Return the (x, y) coordinate for the center point of the cell that contains the specified text.  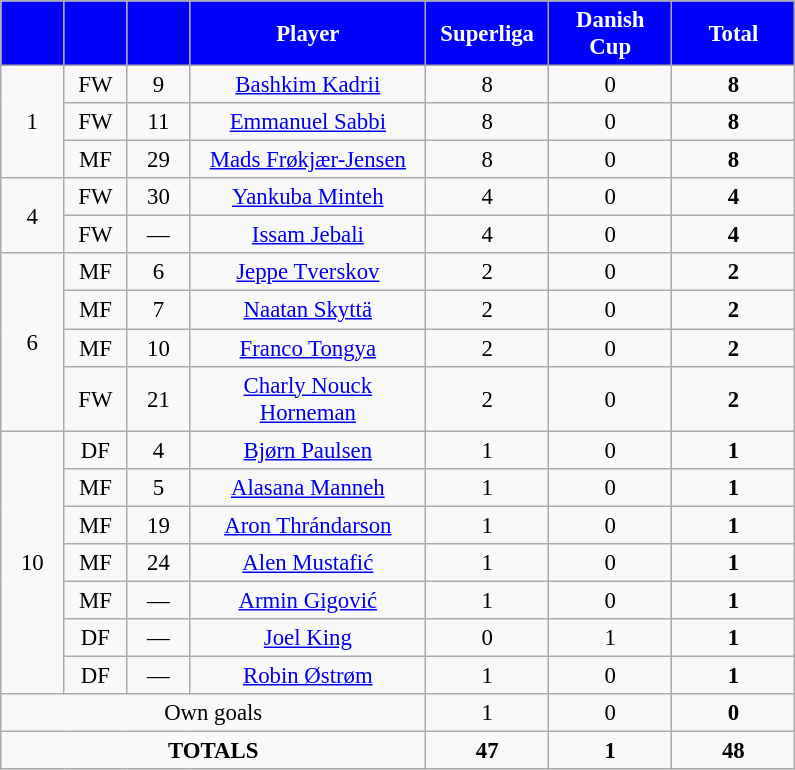
Superliga (488, 34)
9 (158, 85)
29 (158, 160)
Jeppe Tverskov (308, 273)
Naatan Skyttä (308, 310)
Total (734, 34)
TOTALS (214, 751)
Robin Østrøm (308, 675)
7 (158, 310)
Bashkim Kadrii (308, 85)
Joel King (308, 638)
Player (308, 34)
11 (158, 122)
Yankuba Minteh (308, 197)
Armin Gigović (308, 600)
Charly Nouck Horneman (308, 398)
Danish Cup (610, 34)
Emmanuel Sabbi (308, 122)
Bjørn Paulsen (308, 450)
5 (158, 487)
Mads Frøkjær-Jensen (308, 160)
Aron Thrándarson (308, 525)
Franco Tongya (308, 348)
Issam Jebali (308, 235)
19 (158, 525)
Alen Mustafić (308, 563)
Alasana Manneh (308, 487)
24 (158, 563)
21 (158, 398)
30 (158, 197)
Own goals (214, 713)
47 (488, 751)
48 (734, 751)
